Locate the cell with the specified text and output its (x, y) center coordinate. 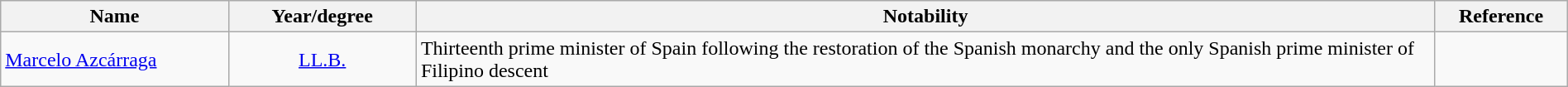
Thirteenth prime minister of Spain following the restoration of the Spanish monarchy and the only Spanish prime minister of Filipino descent (925, 60)
Notability (925, 17)
Name (114, 17)
Reference (1501, 17)
Marcelo Azcárraga (114, 60)
Year/degree (323, 17)
LL.B. (323, 60)
